From the cell containing the given text, extract its center point as (X, Y) coordinate. 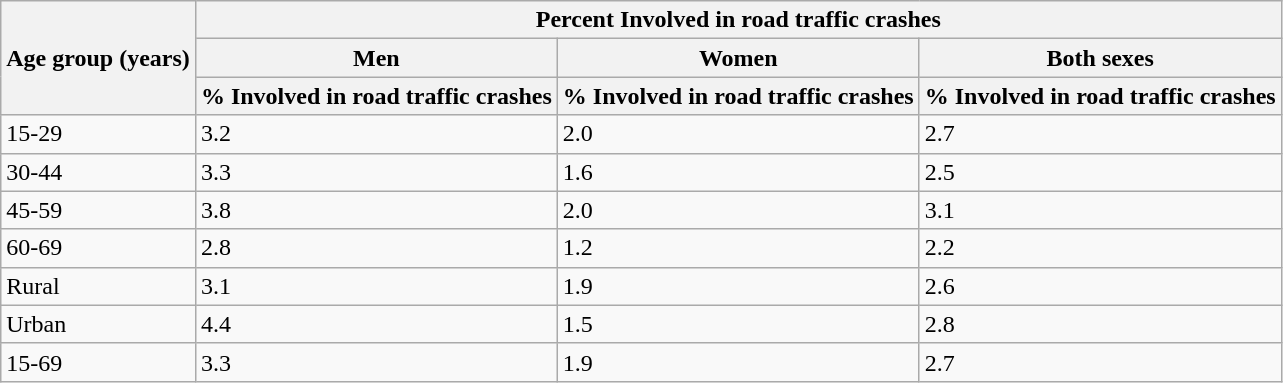
2.5 (1100, 172)
60-69 (98, 248)
2.2 (1100, 248)
Rural (98, 286)
Men (376, 58)
Both sexes (1100, 58)
15-69 (98, 362)
Age group (years) (98, 58)
Women (738, 58)
2.6 (1100, 286)
1.6 (738, 172)
45-59 (98, 210)
1.2 (738, 248)
4.4 (376, 324)
15-29 (98, 134)
3.2 (376, 134)
1.5 (738, 324)
30-44 (98, 172)
3.8 (376, 210)
Urban (98, 324)
Percent Involved in road traffic crashes (738, 20)
